For the text-containing cell, return its midpoint in (X, Y) coordinate format. 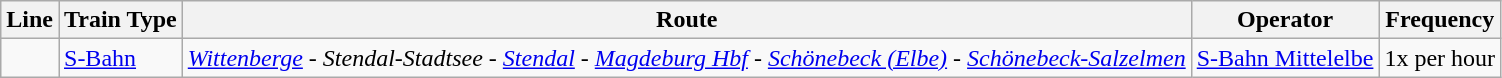
S-Bahn Mittelelbe (1285, 58)
Line (30, 20)
Frequency (1440, 20)
Operator (1285, 20)
Wittenberge - Stendal-Stadtsee - Stendal - Magdeburg Hbf - Schönebeck (Elbe) - Schönebeck-Salzelmen (686, 58)
1x per hour (1440, 58)
Route (686, 20)
S-Bahn (120, 58)
Train Type (120, 20)
